Identify which cell holds the provided text, then report its [X, Y] central coordinate. 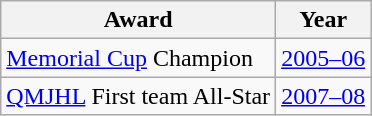
Memorial Cup Champion [138, 58]
2007–08 [324, 96]
QMJHL First team All-Star [138, 96]
2005–06 [324, 58]
Award [138, 20]
Year [324, 20]
